Return the [X, Y] coordinate for the center point of the cell that contains the specified text.  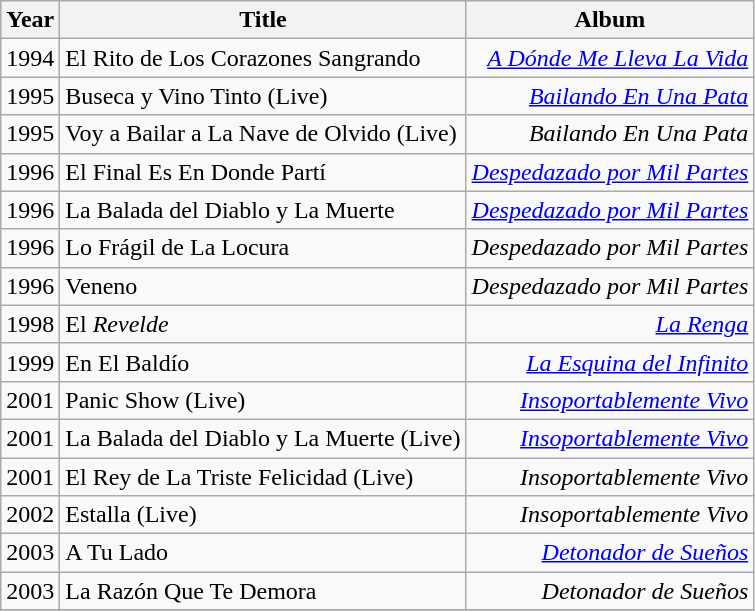
Voy a Bailar a La Nave de Olvido (Live) [263, 134]
Panic Show (Live) [263, 400]
El Rito de Los Corazones Sangrando [263, 58]
La Esquina del Infinito [610, 362]
La Razón Que Te Demora [263, 591]
La Renga [610, 324]
Veneno [263, 286]
Album [610, 20]
2002 [30, 515]
Year [30, 20]
A Dónde Me Lleva La Vida [610, 58]
El Revelde [263, 324]
Lo Frágil de La Locura [263, 248]
A Tu Lado [263, 553]
La Balada del Diablo y La Muerte (Live) [263, 438]
La Balada del Diablo y La Muerte [263, 210]
1998 [30, 324]
Estalla (Live) [263, 515]
El Rey de La Triste Felicidad (Live) [263, 477]
Title [263, 20]
En El Baldío [263, 362]
El Final Es En Donde Partí [263, 172]
Buseca y Vino Tinto (Live) [263, 96]
1994 [30, 58]
1999 [30, 362]
